Locate the cell with the specified text and output its (x, y) center coordinate. 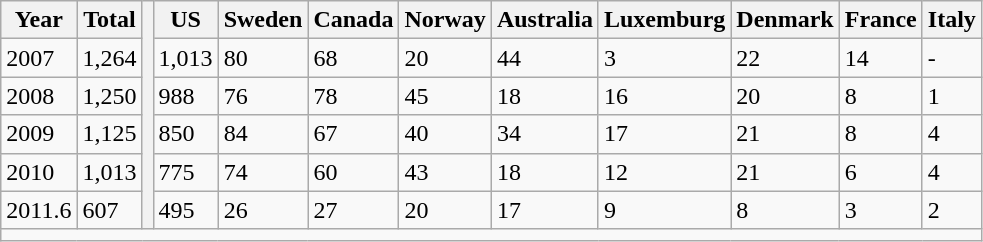
1,125 (110, 134)
Denmark (785, 20)
67 (354, 134)
Luxemburg (664, 20)
- (952, 58)
45 (445, 96)
12 (664, 172)
France (880, 20)
988 (186, 96)
US (186, 20)
34 (544, 134)
2008 (39, 96)
2011.6 (39, 210)
2010 (39, 172)
84 (263, 134)
775 (186, 172)
Year (39, 20)
495 (186, 210)
60 (354, 172)
1,250 (110, 96)
78 (354, 96)
43 (445, 172)
22 (785, 58)
26 (263, 210)
74 (263, 172)
44 (544, 58)
2 (952, 210)
14 (880, 58)
Australia (544, 20)
1 (952, 96)
1,264 (110, 58)
68 (354, 58)
Norway (445, 20)
6 (880, 172)
Canada (354, 20)
16 (664, 96)
Sweden (263, 20)
850 (186, 134)
40 (445, 134)
Italy (952, 20)
27 (354, 210)
76 (263, 96)
Total (110, 20)
2009 (39, 134)
2007 (39, 58)
607 (110, 210)
80 (263, 58)
9 (664, 210)
